Find where the given text appears and provide that cell's center as (X, Y) coordinate. 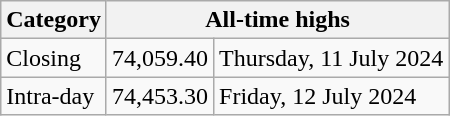
Category (54, 20)
74,059.40 (160, 58)
Intra-day (54, 96)
All-time highs (277, 20)
Friday, 12 July 2024 (332, 96)
Closing (54, 58)
Thursday, 11 July 2024 (332, 58)
74,453.30 (160, 96)
